Detect which cell encompasses the target text, then output its [x, y] center coordinate. 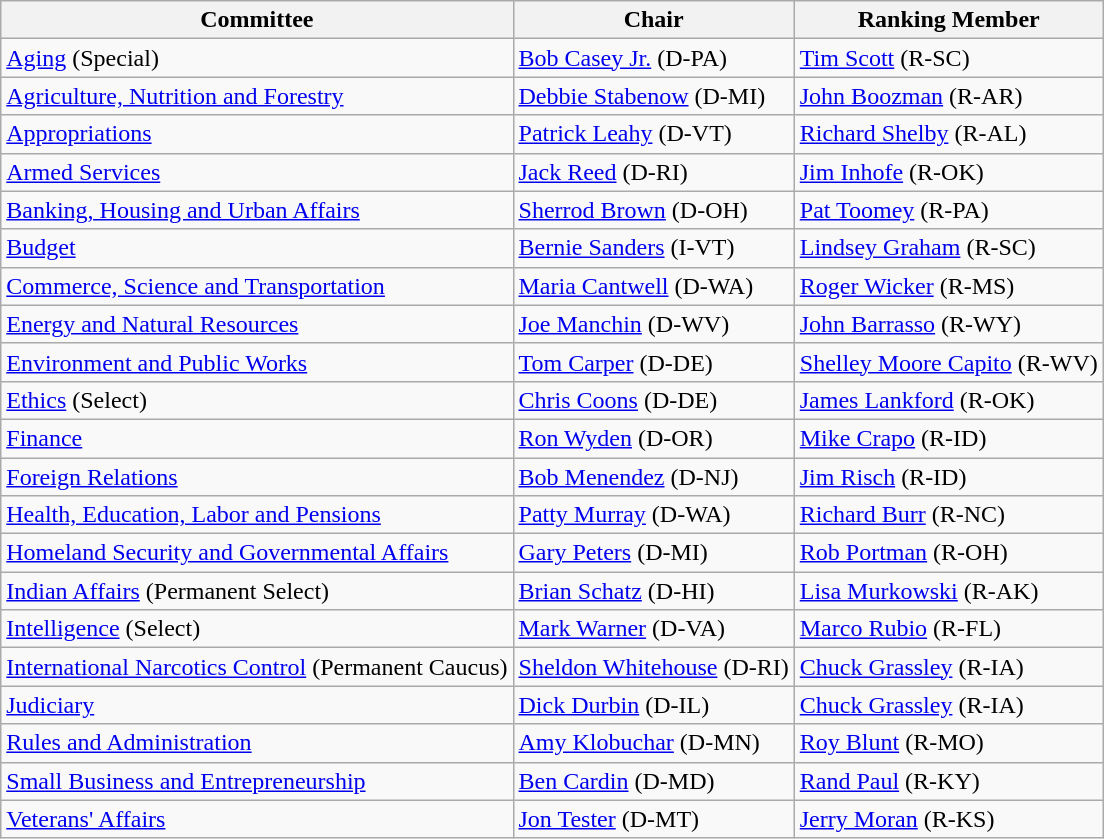
Energy and Natural Resources [257, 324]
Homeland Security and Governmental Affairs [257, 553]
Debbie Stabenow (D-MI) [654, 96]
Commerce, Science and Transportation [257, 286]
Patty Murray (D-WA) [654, 515]
Finance [257, 438]
Rules and Administration [257, 743]
Ben Cardin (D-MD) [654, 781]
Roy Blunt (R-MO) [948, 743]
Armed Services [257, 172]
Lindsey Graham (R-SC) [948, 248]
Aging (Special) [257, 58]
Pat Toomey (R-PA) [948, 210]
Sherrod Brown (D-OH) [654, 210]
John Barrasso (R-WY) [948, 324]
Sheldon Whitehouse (D-RI) [654, 667]
James Lankford (R-OK) [948, 400]
Environment and Public Works [257, 362]
Maria Cantwell (D-WA) [654, 286]
Indian Affairs (Permanent Select) [257, 591]
Jim Inhofe (R-OK) [948, 172]
Appropriations [257, 134]
Richard Shelby (R-AL) [948, 134]
Chair [654, 20]
Dick Durbin (D-IL) [654, 705]
Rand Paul (R-KY) [948, 781]
Intelligence (Select) [257, 629]
Tim Scott (R-SC) [948, 58]
Ranking Member [948, 20]
Tom Carper (D-DE) [654, 362]
Roger Wicker (R-MS) [948, 286]
Bob Menendez (D-NJ) [654, 477]
Judiciary [257, 705]
Health, Education, Labor and Pensions [257, 515]
Jack Reed (D-RI) [654, 172]
Amy Klobuchar (D-MN) [654, 743]
International Narcotics Control (Permanent Caucus) [257, 667]
Banking, Housing and Urban Affairs [257, 210]
Jim Risch (R-ID) [948, 477]
Committee [257, 20]
Jerry Moran (R-KS) [948, 819]
Chris Coons (D-DE) [654, 400]
Budget [257, 248]
Gary Peters (D-MI) [654, 553]
Veterans' Affairs [257, 819]
Bob Casey Jr. (D-PA) [654, 58]
Shelley Moore Capito (R-WV) [948, 362]
Mark Warner (D-VA) [654, 629]
Mike Crapo (R-ID) [948, 438]
Jon Tester (D-MT) [654, 819]
Joe Manchin (D-WV) [654, 324]
Agriculture, Nutrition and Forestry [257, 96]
Small Business and Entrepreneurship [257, 781]
Brian Schatz (D-HI) [654, 591]
Bernie Sanders (I-VT) [654, 248]
Richard Burr (R-NC) [948, 515]
Lisa Murkowski (R-AK) [948, 591]
Foreign Relations [257, 477]
Ethics (Select) [257, 400]
Patrick Leahy (D-VT) [654, 134]
John Boozman (R-AR) [948, 96]
Rob Portman (R-OH) [948, 553]
Ron Wyden (D-OR) [654, 438]
Marco Rubio (R-FL) [948, 629]
